Locate the cell with the specified text and output its (X, Y) center coordinate. 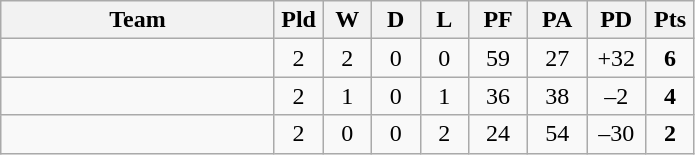
Pld (298, 20)
36 (498, 96)
59 (498, 58)
L (444, 20)
4 (670, 96)
6 (670, 58)
PF (498, 20)
+32 (616, 58)
–2 (616, 96)
54 (558, 134)
D (396, 20)
Pts (670, 20)
24 (498, 134)
Team (138, 20)
PA (558, 20)
PD (616, 20)
38 (558, 96)
W (348, 20)
27 (558, 58)
–30 (616, 134)
